Detect which cell encompasses the target text, then output its [x, y] center coordinate. 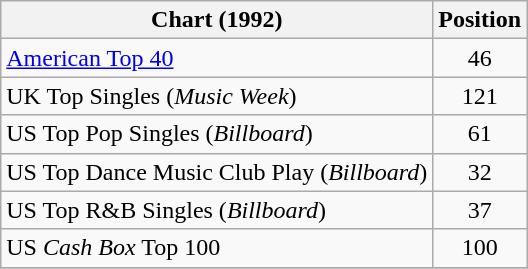
61 [480, 134]
46 [480, 58]
US Top R&B Singles (Billboard) [217, 210]
37 [480, 210]
US Top Pop Singles (Billboard) [217, 134]
121 [480, 96]
UK Top Singles (Music Week) [217, 96]
32 [480, 172]
100 [480, 248]
American Top 40 [217, 58]
Position [480, 20]
US Cash Box Top 100 [217, 248]
Chart (1992) [217, 20]
US Top Dance Music Club Play (Billboard) [217, 172]
